Detect which cell encompasses the target text, then output its [X, Y] center coordinate. 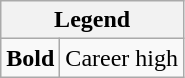
Career high [122, 58]
Bold [30, 58]
Legend [92, 20]
